Scan for the cell matching the given text and deliver its (x, y) coordinate at center. 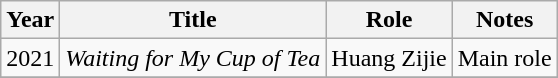
Year (30, 20)
Notes (504, 20)
Title (193, 20)
2021 (30, 58)
Role (389, 20)
Main role (504, 58)
Huang Zijie (389, 58)
Waiting for My Cup of Tea (193, 58)
